Identify which cell holds the provided text, then report its (X, Y) central coordinate. 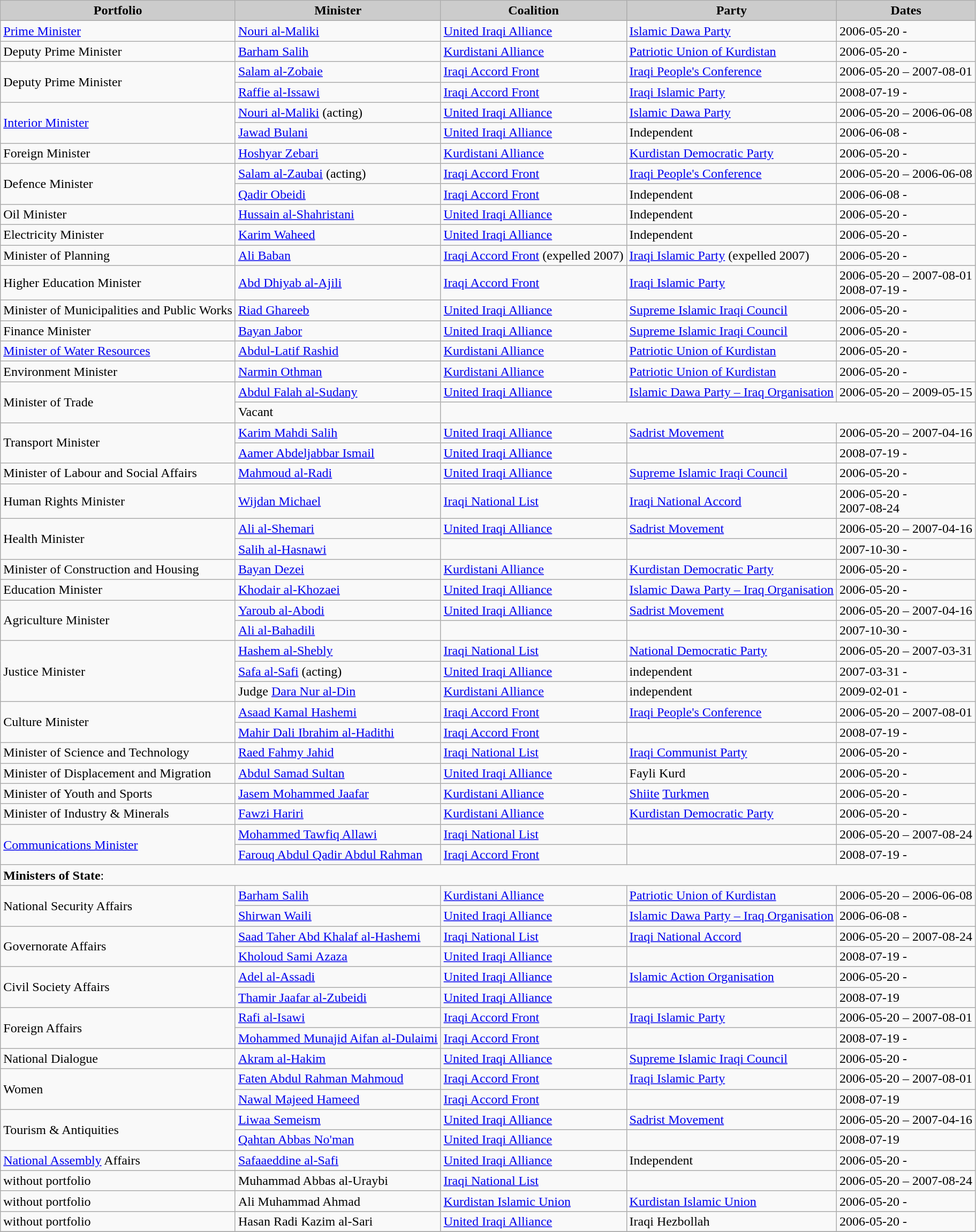
Minister (338, 11)
Defence Minister (118, 184)
Thamir Jaafar al-Zubeidi (338, 997)
Health Minister (118, 539)
Higher Education Minister (118, 283)
Mahmoud al-Radi (338, 473)
Saad Taher Abd Khalaf al-Hashemi (338, 936)
Dates (906, 11)
Khodair al-Khozaei (338, 589)
Environment Minister (118, 372)
Communications Minister (118, 844)
2006-05-20 – 2007-08-012008-07-19 - (906, 283)
Ministers of State: (488, 875)
Party (731, 11)
Ali Muhammad Ahmad (338, 1201)
Education Minister (118, 589)
Bayan Jabor (338, 331)
Prime Minister (118, 31)
Foreign Minister (118, 153)
Nouri al-Maliki (338, 31)
Finance Minister (118, 331)
Raed Fahmy Jahid (338, 753)
Jawad Bulani (338, 133)
Mohammed Munajid Aifan al-Dulaimi (338, 1038)
Culture Minister (118, 722)
Abd Dhiyab al-Ajili (338, 283)
Coalition (533, 11)
Yaroub al-Abodi (338, 610)
Fawzi Hariri (338, 814)
Akram al-Hakim (338, 1059)
Qahtan Abbas No'man (338, 1140)
Agriculture Minister (118, 620)
Islamic Action Organisation (731, 977)
Mohammed Tawfiq Allawi (338, 834)
Aamer Abdeljabbar Ismail (338, 453)
Foreign Affairs (118, 1028)
Mahir Dali Ibrahim al-Hadithi (338, 732)
Hasan Radi Kazim al-Sari (338, 1221)
Fayli Kurd (731, 773)
National Security Affairs (118, 905)
National Dialogue (118, 1059)
Electricity Minister (118, 235)
Ali al-Shemari (338, 528)
Abdul Samad Sultan (338, 773)
Human Rights Minister (118, 501)
Judge Dara Nur al-Din (338, 692)
Raffie al-Issawi (338, 92)
Adel al-Assadi (338, 977)
Shirwan Waili (338, 916)
Ali Baban (338, 255)
Hussain al-Shahristani (338, 214)
Rafi al-Isawi (338, 1018)
Liwaa Semeism (338, 1120)
Iraqi Islamic Party (expelled 2007) (731, 255)
2006-05-20 -2007-08-24 (906, 501)
Shiite Turkmen (731, 793)
Abdul Falah al-Sudany (338, 392)
Karim Waheed (338, 235)
2007-03-31 - (906, 671)
Iraqi Hezbollah (731, 1221)
Salih al-Hasnawi (338, 549)
Portfolio (118, 11)
Minister of Labour and Social Affairs (118, 473)
2009-02-01 - (906, 692)
Asaad Kamal Hashemi (338, 712)
Minister of Municipalities and Public Works (118, 311)
Women (118, 1089)
Vacant (338, 412)
Interior Minister (118, 123)
Minister of Planning (118, 255)
Minister of Trade (118, 402)
Riad Ghareeb (338, 311)
Abdul-Latif Rashid (338, 351)
Minister of Youth and Sports (118, 793)
Ali al-Bahadili (338, 631)
Safaaeddine al-Safi (338, 1160)
Narmin Othman (338, 372)
Tourism & Antiquities (118, 1130)
Safa al-Safi (acting) (338, 671)
Qadir Obeidi (338, 194)
Bayan Dezei (338, 569)
Minister of Industry & Minerals (118, 814)
Transport Minister (118, 443)
Hoshyar Zebari (338, 153)
2006-05-20 – 2009-05-15 (906, 392)
Iraqi Accord Front (expelled 2007) (533, 255)
National Democratic Party (731, 651)
Oil Minister (118, 214)
Minister of Science and Technology (118, 753)
Karim Mahdi Salih (338, 433)
Nouri al-Maliki (acting) (338, 112)
Muhammad Abbas al-Uraybi (338, 1181)
Minister of Construction and Housing (118, 569)
Nawal Majeed Hameed (338, 1099)
Salam al-Zaubai (acting) (338, 173)
Minister of Water Resources (118, 351)
Salam al-Zobaie (338, 72)
Jasem Mohammed Jaafar (338, 793)
Minister of Displacement and Migration (118, 773)
Civil Society Affairs (118, 987)
Iraqi Communist Party (731, 753)
National Assembly Affairs (118, 1160)
Hashem al-Shebly (338, 651)
Faten Abdul Rahman Mahmoud (338, 1079)
Farouq Abdul Qadir Abdul Rahman (338, 855)
Governorate Affairs (118, 947)
Wijdan Michael (338, 501)
2006-05-20 – 2007-03-31 (906, 651)
Kholoud Sami Azaza (338, 957)
Justice Minister (118, 671)
